Search for the cell housing the specified text and yield its (x, y) center coordinate. 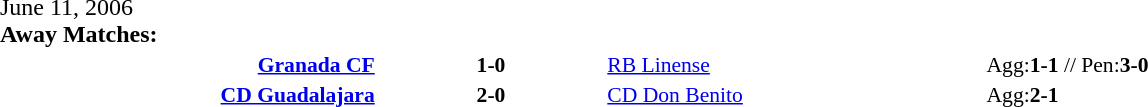
RB Linense (795, 64)
1-0 (492, 64)
